From the cell containing the given text, extract its center point as [X, Y] coordinate. 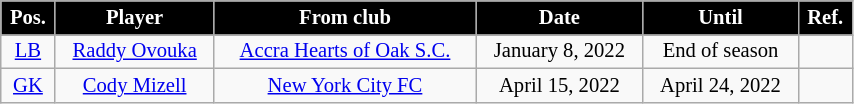
April 24, 2022 [720, 85]
GK [28, 85]
End of season [720, 51]
From club [345, 17]
Accra Hearts of Oak S.C. [345, 51]
New York City FC [345, 85]
LB [28, 51]
April 15, 2022 [560, 85]
Cody Mizell [134, 85]
Pos. [28, 17]
Player [134, 17]
January 8, 2022 [560, 51]
Date [560, 17]
Ref. [825, 17]
Raddy Ovouka [134, 51]
Until [720, 17]
